Determine the [x, y] coordinate at the center of the cell enclosing the given text.  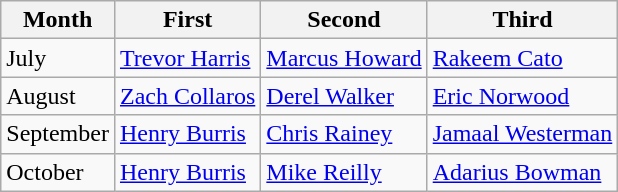
July [58, 58]
Rakeem Cato [522, 58]
Mike Reilly [344, 172]
Zach Collaros [187, 96]
First [187, 20]
October [58, 172]
August [58, 96]
Adarius Bowman [522, 172]
Derel Walker [344, 96]
September [58, 134]
Eric Norwood [522, 96]
Second [344, 20]
Jamaal Westerman [522, 134]
Trevor Harris [187, 58]
Marcus Howard [344, 58]
Chris Rainey [344, 134]
Month [58, 20]
Third [522, 20]
